Identify which cell holds the provided text, then report its [X, Y] central coordinate. 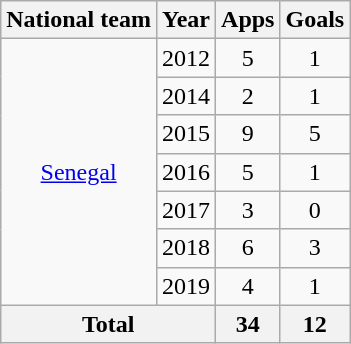
2 [248, 96]
12 [315, 324]
2015 [186, 134]
Senegal [79, 172]
Total [108, 324]
2014 [186, 96]
2019 [186, 286]
2016 [186, 172]
National team [79, 20]
2012 [186, 58]
2018 [186, 248]
2017 [186, 210]
0 [315, 210]
6 [248, 248]
4 [248, 286]
Goals [315, 20]
34 [248, 324]
9 [248, 134]
Apps [248, 20]
Year [186, 20]
